Detect which cell encompasses the target text, then output its (X, Y) center coordinate. 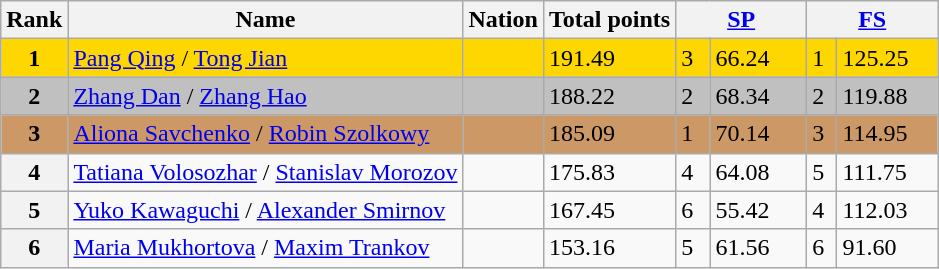
153.16 (609, 248)
Maria Mukhortova / Maxim Trankov (266, 248)
111.75 (888, 172)
FS (872, 20)
Rank (34, 20)
Pang Qing / Tong Jian (266, 58)
112.03 (888, 210)
175.83 (609, 172)
70.14 (758, 134)
125.25 (888, 58)
55.42 (758, 210)
Aliona Savchenko / Robin Szolkowy (266, 134)
191.49 (609, 58)
Yuko Kawaguchi / Alexander Smirnov (266, 210)
64.08 (758, 172)
188.22 (609, 96)
SP (742, 20)
Zhang Dan / Zhang Hao (266, 96)
68.34 (758, 96)
Nation (503, 20)
Tatiana Volosozhar / Stanislav Morozov (266, 172)
61.56 (758, 248)
119.88 (888, 96)
Name (266, 20)
114.95 (888, 134)
185.09 (609, 134)
66.24 (758, 58)
167.45 (609, 210)
91.60 (888, 248)
Total points (609, 20)
